Detect which cell encompasses the target text, then output its (X, Y) center coordinate. 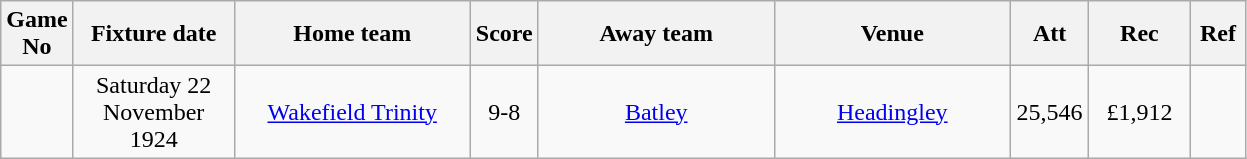
Away team (656, 34)
Game No (37, 34)
Rec (1140, 34)
Home team (352, 34)
£1,912 (1140, 112)
Wakefield Trinity (352, 112)
Fixture date (154, 34)
25,546 (1050, 112)
Headingley (892, 112)
Ref (1218, 34)
Saturday 22 November 1924 (154, 112)
Score (504, 34)
Venue (892, 34)
9-8 (504, 112)
Batley (656, 112)
Att (1050, 34)
